Locate the cell with the specified text and output its (X, Y) center coordinate. 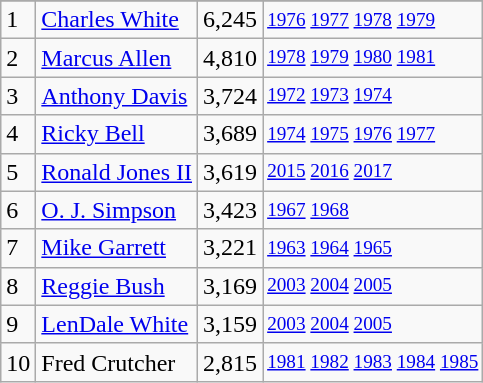
10 (18, 362)
3,423 (230, 210)
1 (18, 20)
4,810 (230, 58)
3,689 (230, 134)
1972 1973 1974 (373, 96)
3,619 (230, 172)
LenDale White (117, 324)
2,815 (230, 362)
1978 1979 1980 1981 (373, 58)
3,724 (230, 96)
Marcus Allen (117, 58)
Reggie Bush (117, 286)
1974 1975 1976 1977 (373, 134)
3 (18, 96)
1967 1968 (373, 210)
2 (18, 58)
9 (18, 324)
Charles White (117, 20)
5 (18, 172)
1963 1964 1965 (373, 248)
Mike Garrett (117, 248)
O. J. Simpson (117, 210)
6 (18, 210)
3,169 (230, 286)
1976 1977 1978 1979 (373, 20)
Anthony Davis (117, 96)
Ronald Jones II (117, 172)
2015 2016 2017 (373, 172)
Ricky Bell (117, 134)
4 (18, 134)
Fred Crutcher (117, 362)
3,221 (230, 248)
3,159 (230, 324)
7 (18, 248)
6,245 (230, 20)
1981 1982 1983 1984 1985 (373, 362)
8 (18, 286)
